Provide the (X, Y) coordinate of the cell's center where the given text is located.  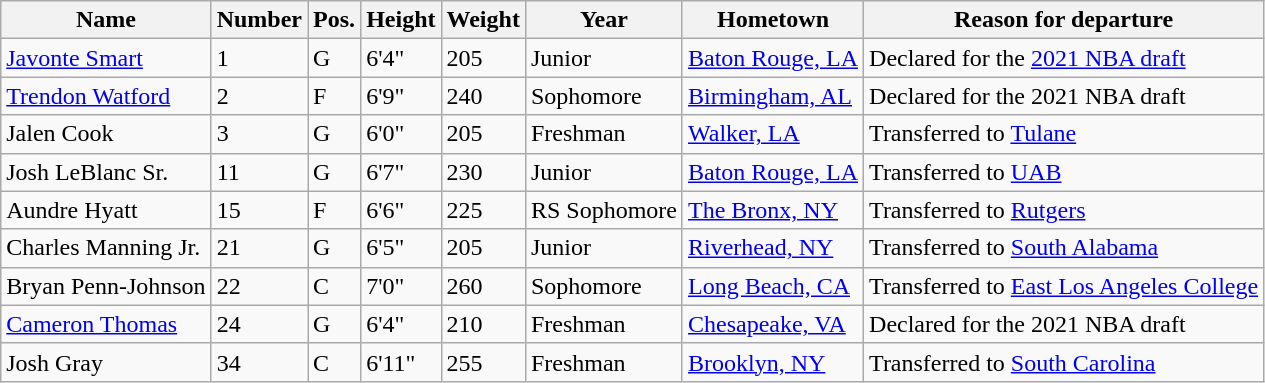
21 (259, 248)
210 (483, 324)
Pos. (334, 20)
Brooklyn, NY (772, 362)
Year (604, 20)
6'6" (401, 210)
15 (259, 210)
255 (483, 362)
240 (483, 96)
Chesapeake, VA (772, 324)
6'9" (401, 96)
6'0" (401, 134)
Transferred to East Los Angeles College (1064, 286)
Transferred to South Carolina (1064, 362)
Reason for departure (1064, 20)
The Bronx, NY (772, 210)
RS Sophomore (604, 210)
6'11" (401, 362)
Long Beach, CA (772, 286)
3 (259, 134)
Transferred to Tulane (1064, 134)
Walker, LA (772, 134)
Hometown (772, 20)
Cameron Thomas (106, 324)
Jalen Cook (106, 134)
230 (483, 172)
Weight (483, 20)
6'7" (401, 172)
Transferred to South Alabama (1064, 248)
Josh LeBlanc Sr. (106, 172)
Transferred to Rutgers (1064, 210)
Height (401, 20)
Trendon Watford (106, 96)
2 (259, 96)
Number (259, 20)
Birmingham, AL (772, 96)
1 (259, 58)
Bryan Penn-Johnson (106, 286)
7'0" (401, 286)
225 (483, 210)
22 (259, 286)
260 (483, 286)
Josh Gray (106, 362)
Aundre Hyatt (106, 210)
11 (259, 172)
Transferred to UAB (1064, 172)
34 (259, 362)
Name (106, 20)
Riverhead, NY (772, 248)
6'5" (401, 248)
24 (259, 324)
Javonte Smart (106, 58)
Charles Manning Jr. (106, 248)
